Search for the cell housing the specified text and yield its [x, y] center coordinate. 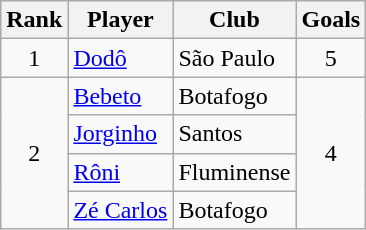
4 [331, 153]
Zé Carlos [120, 210]
Rôni [120, 172]
Club [234, 20]
Player [120, 20]
1 [34, 58]
São Paulo [234, 58]
Dodô [120, 58]
Jorginho [120, 134]
2 [34, 153]
Goals [331, 20]
Rank [34, 20]
Bebeto [120, 96]
Santos [234, 134]
Fluminense [234, 172]
5 [331, 58]
